Determine the (X, Y) coordinate at the center of the cell enclosing the given text.  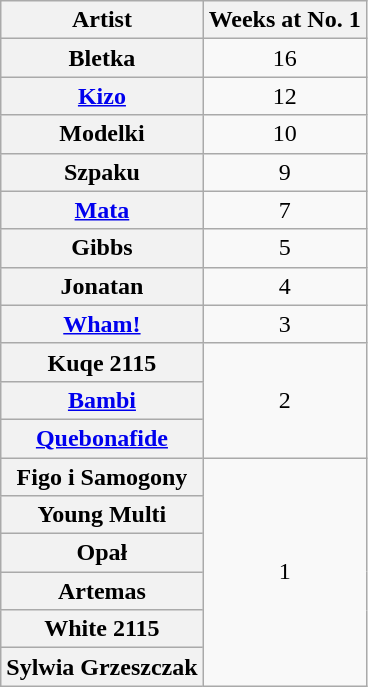
7 (284, 210)
Figo i Samogony (102, 477)
5 (284, 248)
Kizo (102, 96)
Sylwia Grzeszczak (102, 667)
Kuqe 2115 (102, 362)
Szpaku (102, 172)
Artist (102, 20)
Jonatan (102, 286)
Bambi (102, 400)
Mata (102, 210)
3 (284, 324)
Modelki (102, 134)
1 (284, 572)
Bletka (102, 58)
White 2115 (102, 629)
2 (284, 400)
9 (284, 172)
Quebonafide (102, 438)
Artemas (102, 591)
Gibbs (102, 248)
16 (284, 58)
10 (284, 134)
Young Multi (102, 515)
12 (284, 96)
Opał (102, 553)
4 (284, 286)
Wham! (102, 324)
Weeks at No. 1 (284, 20)
